Return [x, y] of the center of cell containing provided text 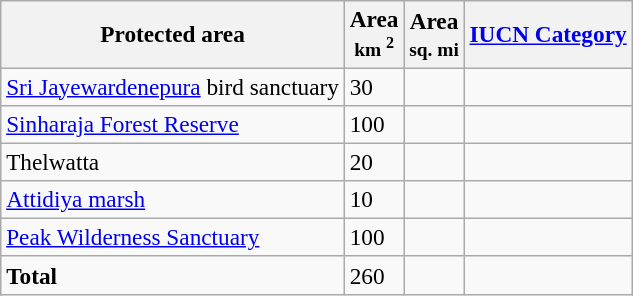
30 [374, 86]
10 [374, 199]
Peak Wilderness Sanctuary [173, 237]
260 [374, 275]
Thelwatta [173, 162]
Total [173, 275]
IUCN Category [548, 34]
Sinharaja Forest Reserve [173, 124]
Area sq. mi [434, 34]
Area km 2 [374, 34]
20 [374, 162]
Protected area [173, 34]
Attidiya marsh [173, 199]
Sri Jayewardenepura bird sanctuary [173, 86]
